Scan for the cell matching the given text and deliver its [x, y] coordinate at center. 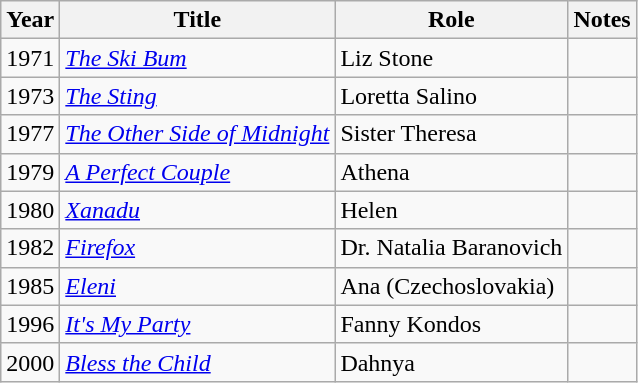
2000 [30, 362]
Sister Theresa [452, 134]
Dr. Natalia Baranovich [452, 248]
Fanny Kondos [452, 324]
1985 [30, 286]
Liz Stone [452, 58]
1973 [30, 96]
A Perfect Couple [198, 172]
1982 [30, 248]
Bless the Child [198, 362]
Athena [452, 172]
Ana (Czechoslovakia) [452, 286]
The Other Side of Midnight [198, 134]
The Sting [198, 96]
1996 [30, 324]
Dahnya [452, 362]
Helen [452, 210]
1977 [30, 134]
1971 [30, 58]
Xanadu [198, 210]
It's My Party [198, 324]
Year [30, 20]
Role [452, 20]
Notes [602, 20]
Title [198, 20]
1979 [30, 172]
1980 [30, 210]
Eleni [198, 286]
Loretta Salino [452, 96]
The Ski Bum [198, 58]
Firefox [198, 248]
